Extract the [x, y] coordinate from the center of the cell holding the provided text.  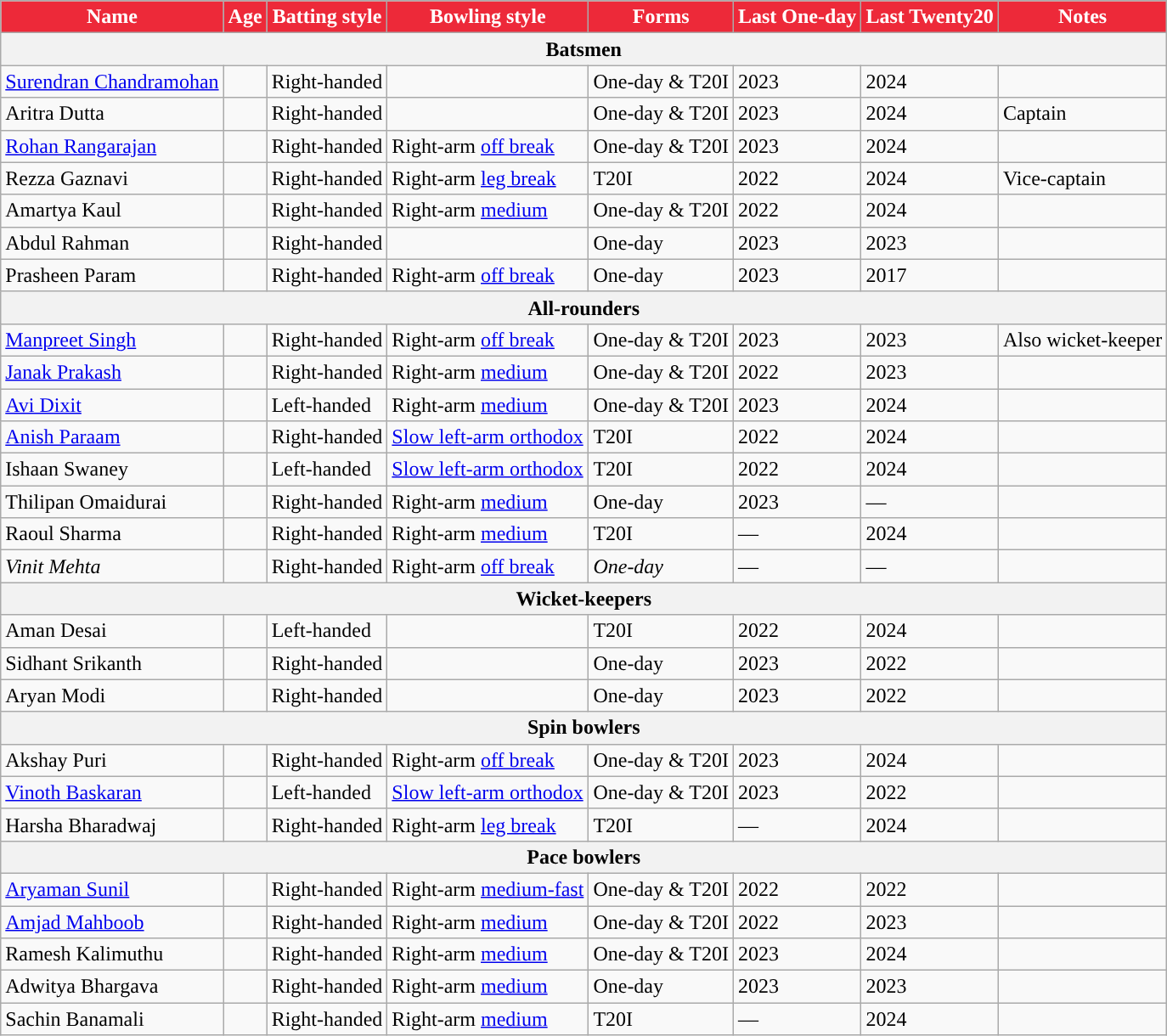
Aryan Modi [112, 695]
Vinoth Baskaran [112, 792]
Vice-captain [1082, 178]
Forms [661, 17]
Rohan Rangarajan [112, 146]
Thilipan Omaidurai [112, 502]
Age [245, 17]
Also wicket-keeper [1082, 340]
Sachin Banamali [112, 1019]
Amjad Mahboob [112, 921]
Ramesh Kalimuthu [112, 954]
Batting style [327, 17]
Abdul Rahman [112, 243]
Aman Desai [112, 631]
Sidhant Srikanth [112, 663]
Harsha Bharadwaj [112, 825]
Surendran Chandramohan [112, 82]
Raoul Sharma [112, 534]
Avi Dixit [112, 405]
Aryaman Sunil [112, 889]
Spin bowlers [584, 728]
Amartya Kaul [112, 211]
Prasheen Param [112, 275]
Batsmen [584, 49]
Last One-day [797, 17]
Wicket-keepers [584, 599]
Last Twenty20 [930, 17]
Bowling style [488, 17]
Name [112, 17]
Akshay Puri [112, 760]
All-rounders [584, 307]
Notes [1082, 17]
Ishaan Swaney [112, 470]
Anish Paraam [112, 437]
Manpreet Singh [112, 340]
Pace bowlers [584, 857]
Captain [1082, 114]
Rezza Gaznavi [112, 178]
2017 [930, 275]
Janak Prakash [112, 372]
Vinit Mehta [112, 566]
Adwitya Bhargava [112, 987]
Right-arm medium-fast [488, 889]
Aritra Dutta [112, 114]
